Identify which cell holds the provided text, then report its [x, y] central coordinate. 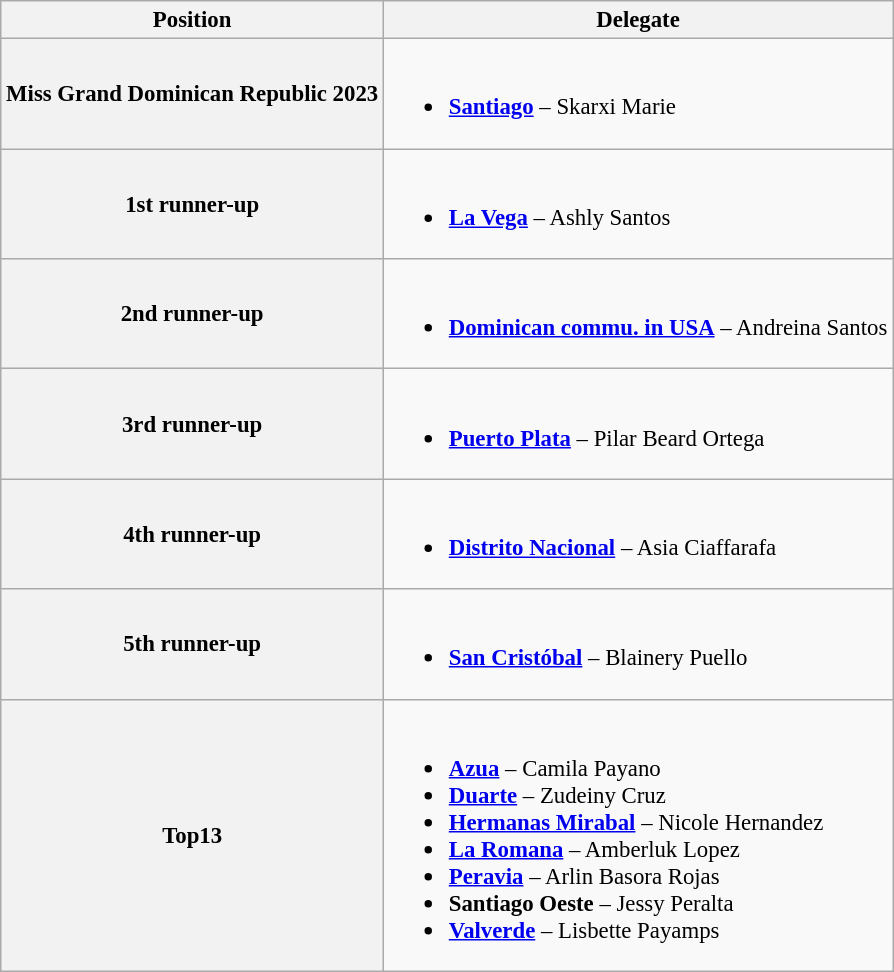
Delegate [638, 20]
Dominican commu. in USA – Andreina Santos [638, 314]
Puerto Plata – Pilar Beard Ortega [638, 424]
5th runner-up [192, 644]
Santiago – Skarxi Marie [638, 94]
Position [192, 20]
2nd runner-up [192, 314]
Miss Grand Dominican Republic 2023 [192, 94]
San Cristóbal – Blainery Puello [638, 644]
3rd runner-up [192, 424]
4th runner-up [192, 534]
Distrito Nacional – Asia Ciaffarafa [638, 534]
La Vega – Ashly Santos [638, 204]
Top13 [192, 835]
1st runner-up [192, 204]
